Capture the cell that displays the provided text and extract its [x, y] central coordinate. 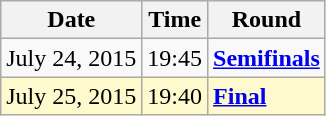
July 24, 2015 [72, 58]
19:45 [175, 58]
Semifinals [267, 58]
19:40 [175, 96]
July 25, 2015 [72, 96]
Round [267, 20]
Date [72, 20]
Final [267, 96]
Time [175, 20]
